Search for the cell housing the specified text and yield its (X, Y) center coordinate. 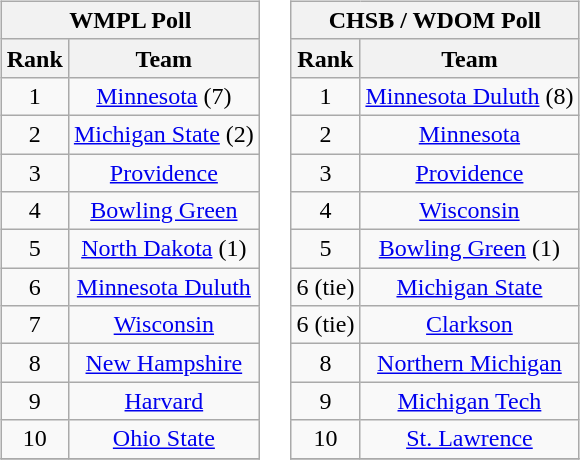
Northern Michigan (470, 363)
WMPL Poll (130, 20)
Minnesota (470, 134)
Michigan State (2) (164, 134)
Ohio State (164, 439)
Michigan State (470, 287)
7 (34, 325)
St. Lawrence (470, 439)
Clarkson (470, 325)
CHSB / WDOM Poll (435, 20)
Bowling Green (1) (470, 249)
New Hampshire (164, 363)
6 (34, 287)
Michigan Tech (470, 401)
Bowling Green (164, 211)
Minnesota (7) (164, 96)
Minnesota Duluth (8) (470, 96)
North Dakota (1) (164, 249)
Minnesota Duluth (164, 287)
Harvard (164, 401)
